Return the (x, y) coordinate for the center point of the cell that contains the specified text.  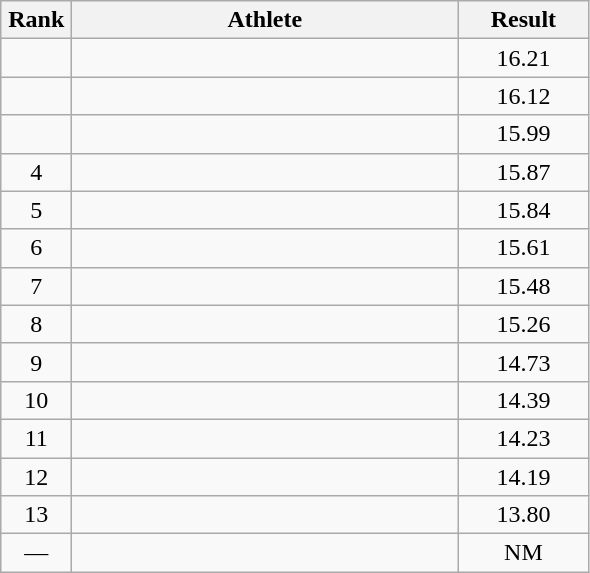
15.84 (524, 210)
15.99 (524, 134)
Rank (36, 20)
15.61 (524, 248)
14.39 (524, 400)
Athlete (265, 20)
12 (36, 477)
Result (524, 20)
4 (36, 172)
16.12 (524, 96)
9 (36, 362)
7 (36, 286)
NM (524, 553)
13 (36, 515)
13.80 (524, 515)
14.23 (524, 438)
16.21 (524, 58)
14.19 (524, 477)
6 (36, 248)
14.73 (524, 362)
10 (36, 400)
8 (36, 324)
— (36, 553)
5 (36, 210)
11 (36, 438)
15.26 (524, 324)
15.48 (524, 286)
15.87 (524, 172)
